Output the (x, y) coordinate of the center of the cell containing the given text.  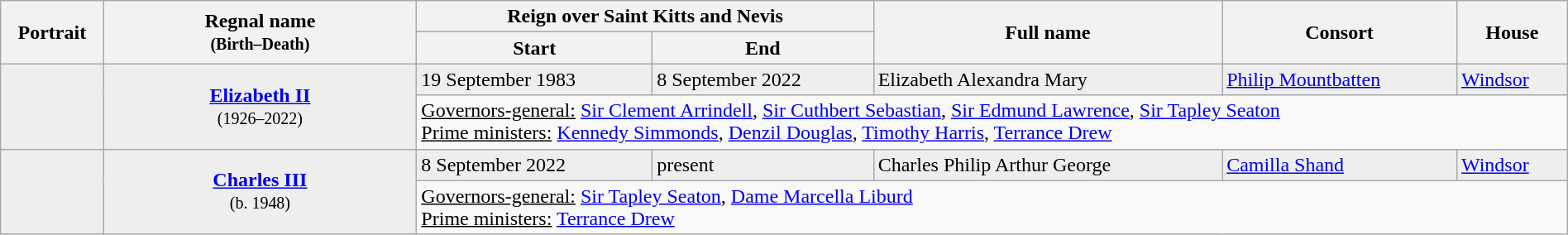
Elizabeth Alexandra Mary (1048, 79)
Start (534, 48)
House (1512, 32)
Charles III(b. 1948) (260, 192)
Full name (1048, 32)
19 September 1983 (534, 79)
Portrait (52, 32)
present (762, 165)
Reign over Saint Kitts and Nevis (645, 17)
Camilla Shand (1340, 165)
Elizabeth II(1926–2022) (260, 106)
Governors-general: Sir Tapley Seaton, Dame Marcella LiburdPrime ministers: Terrance Drew (992, 207)
Philip Mountbatten (1340, 79)
Consort (1340, 32)
Regnal name(Birth–Death) (260, 32)
Charles Philip Arthur George (1048, 165)
End (762, 48)
